Locate the cell with the specified text and output its [X, Y] center coordinate. 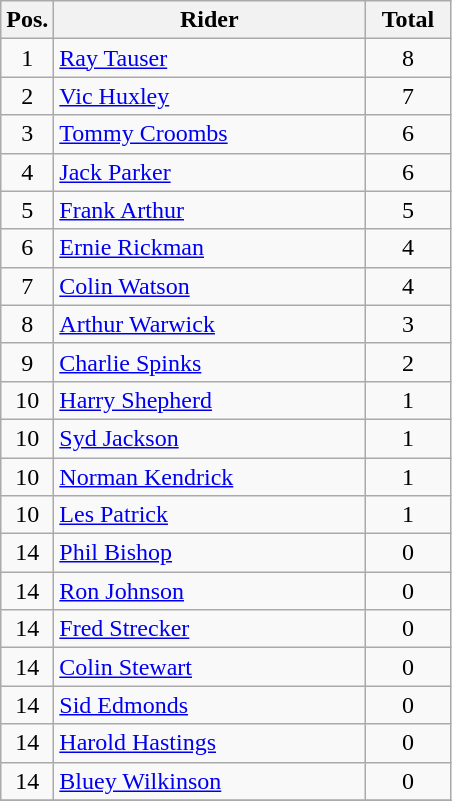
Arthur Warwick [210, 324]
Tommy Croombs [210, 134]
Charlie Spinks [210, 362]
Fred Strecker [210, 629]
Ray Tauser [210, 58]
Les Patrick [210, 515]
Harold Hastings [210, 743]
Bluey Wilkinson [210, 781]
9 [28, 362]
Frank Arthur [210, 210]
Syd Jackson [210, 438]
Pos. [28, 20]
Jack Parker [210, 172]
Colin Watson [210, 286]
Colin Stewart [210, 667]
Total [408, 20]
Harry Shepherd [210, 400]
Sid Edmonds [210, 705]
Phil Bishop [210, 553]
Ernie Rickman [210, 248]
Vic Huxley [210, 96]
Rider [210, 20]
Norman Kendrick [210, 477]
Ron Johnson [210, 591]
